From the cell containing the given text, extract its center point as [x, y] coordinate. 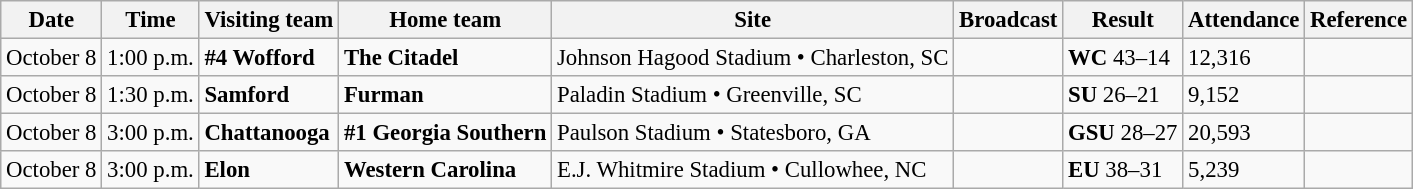
9,152 [1244, 95]
E.J. Whitmire Stadium • Cullowhee, NC [753, 170]
Visiting team [268, 20]
Date [52, 20]
GSU 28–27 [1123, 133]
20,593 [1244, 133]
EU 38–31 [1123, 170]
Reference [1359, 20]
12,316 [1244, 58]
WC 43–14 [1123, 58]
Johnson Hagood Stadium • Charleston, SC [753, 58]
Home team [446, 20]
Attendance [1244, 20]
Broadcast [1008, 20]
Time [150, 20]
Furman [446, 95]
SU 26–21 [1123, 95]
#4 Wofford [268, 58]
Paladin Stadium • Greenville, SC [753, 95]
5,239 [1244, 170]
Paulson Stadium • Statesboro, GA [753, 133]
The Citadel [446, 58]
Result [1123, 20]
Samford [268, 95]
#1 Georgia Southern [446, 133]
1:00 p.m. [150, 58]
Site [753, 20]
Chattanooga [268, 133]
Western Carolina [446, 170]
1:30 p.m. [150, 95]
Elon [268, 170]
